Identify which cell holds the provided text, then report its [x, y] central coordinate. 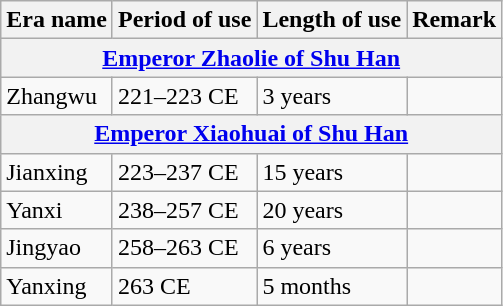
Emperor Zhaolie of Shu Han [252, 58]
238–257 CE [184, 210]
20 years [332, 210]
6 years [332, 248]
Yanxing [57, 286]
Yanxi [57, 210]
3 years [332, 96]
Remark [454, 20]
Length of use [332, 20]
Jianxing [57, 172]
Emperor Xiaohuai of Shu Han [252, 134]
Jingyao [57, 248]
263 CE [184, 286]
223–237 CE [184, 172]
Zhangwu [57, 96]
15 years [332, 172]
5 months [332, 286]
Period of use [184, 20]
221–223 CE [184, 96]
258–263 CE [184, 248]
Era name [57, 20]
